Identify which cell holds the provided text, then report its (X, Y) central coordinate. 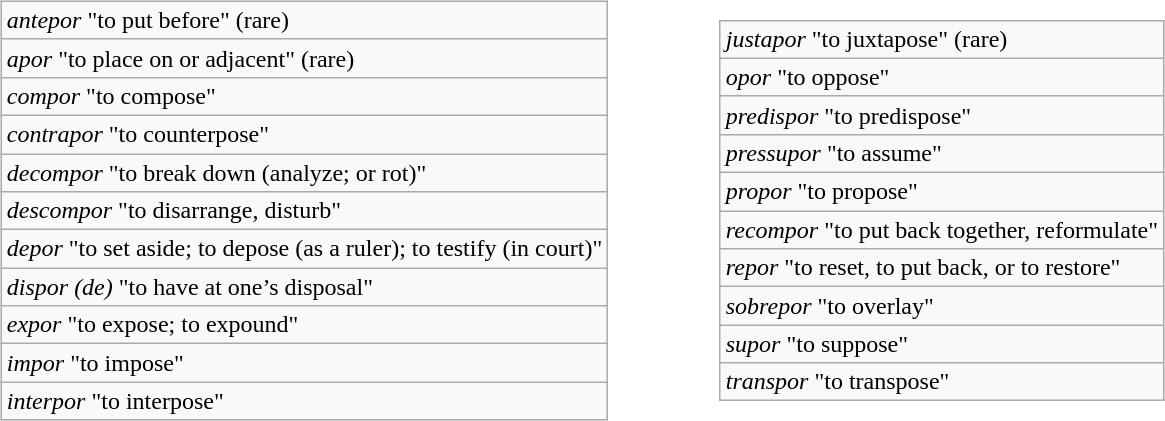
repor "to reset, to put back, or to restore" (942, 268)
sobrepor "to overlay" (942, 306)
pressupor "to assume" (942, 153)
justapor "to juxtapose" (rare) (942, 39)
impor "to impose" (304, 363)
decompor "to break down (analyze; or rot)" (304, 173)
opor "to oppose" (942, 77)
recompor "to put back together, reformulate" (942, 230)
dispor (de) "to have at one’s disposal" (304, 287)
transpor "to transpose" (942, 382)
predispor "to predispose" (942, 115)
interpor "to interpose" (304, 401)
propor "to propose" (942, 192)
expor "to expose; to expound" (304, 325)
apor "to place on or adjacent" (rare) (304, 58)
supor "to suppose" (942, 344)
antepor "to put before" (rare) (304, 20)
compor "to compose" (304, 96)
depor "to set aside; to depose (as a ruler); to testify (in court)" (304, 249)
descompor "to disarrange, disturb" (304, 211)
contrapor "to counterpose" (304, 134)
